Search for the cell housing the specified text and yield its [X, Y] center coordinate. 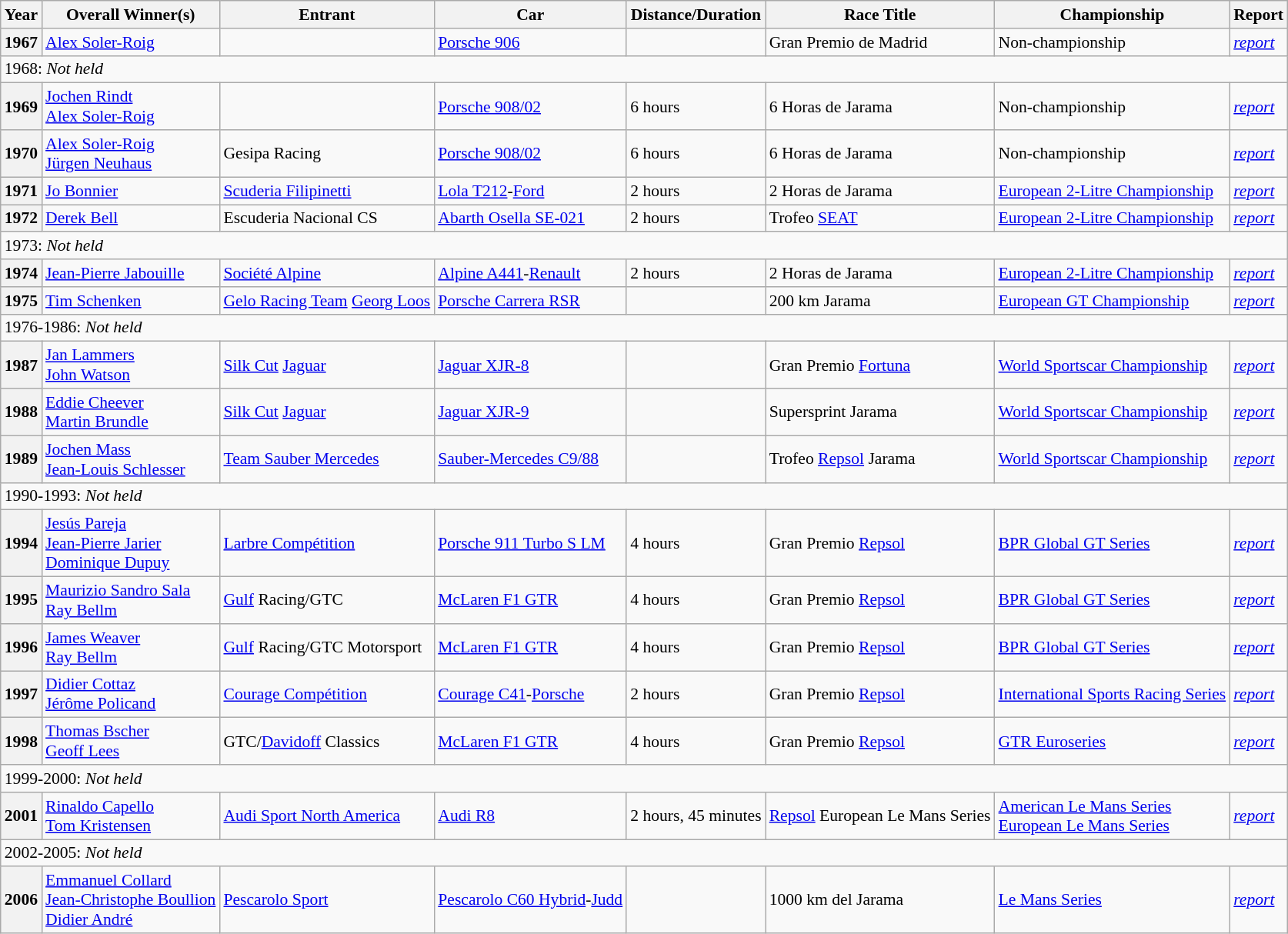
Courage C41-Porsche [530, 694]
Alex Soler-Roig [131, 42]
Supersprint Jarama [880, 412]
1996 [22, 648]
1968: Not held [644, 69]
Pescarolo Sport [326, 900]
1987 [22, 365]
1988 [22, 412]
Jochen Rindt Alex Soler-Roig [131, 106]
Alex Soler-Roig Jürgen Neuhaus [131, 154]
1972 [22, 218]
1975 [22, 301]
Year [22, 15]
Jaguar XJR-8 [530, 365]
Gran Premio de Madrid [880, 42]
1997 [22, 694]
GTC/Davidoff Classics [326, 742]
Jaguar XJR-9 [530, 412]
1995 [22, 600]
2001 [22, 816]
Audi R8 [530, 816]
Gelo Racing Team Georg Loos [326, 301]
Report [1259, 15]
2 hours, 45 minutes [696, 816]
Race Title [880, 15]
1971 [22, 191]
Rinaldo Capello Tom Kristensen [131, 816]
1970 [22, 154]
2006 [22, 900]
1974 [22, 273]
Derek Bell [131, 218]
Tim Schenken [131, 301]
1969 [22, 106]
Abarth Osella SE-021 [530, 218]
Repsol European Le Mans Series [880, 816]
Porsche Carrera RSR [530, 301]
GTR Euroseries [1113, 742]
Courage Compétition [326, 694]
Trofeo SEAT [880, 218]
2002-2005: Not held [644, 853]
Thomas Bscher Geoff Lees [131, 742]
1973: Not held [644, 246]
Porsche 906 [530, 42]
1999-2000: Not held [644, 779]
1990-1993: Not held [644, 496]
Emmanuel Collard Jean-Christophe Boullion Didier André [131, 900]
Scuderia Filipinetti [326, 191]
200 km Jarama [880, 301]
Maurizio Sandro Sala Ray Bellm [131, 600]
1000 km del Jarama [880, 900]
Entrant [326, 15]
Larbre Compétition [326, 543]
European GT Championship [1113, 301]
Escuderia Nacional CS [326, 218]
Car [530, 15]
Team Sauber Mercedes [326, 459]
Trofeo Repsol Jarama [880, 459]
Gulf Racing/GTC Motorsport [326, 648]
Alpine A441-Renault [530, 273]
Eddie Cheever Martin Brundle [131, 412]
1994 [22, 543]
Jochen Mass Jean-Louis Schlesser [131, 459]
Gulf Racing/GTC [326, 600]
Gesipa Racing [326, 154]
Lola T212-Ford [530, 191]
Jan Lammers John Watson [131, 365]
Audi Sport North America [326, 816]
Gran Premio Fortuna [880, 365]
Porsche 911 Turbo S LM [530, 543]
International Sports Racing Series [1113, 694]
Jo Bonnier [131, 191]
Le Mans Series [1113, 900]
Société Alpine [326, 273]
Distance/Duration [696, 15]
James Weaver Ray Bellm [131, 648]
Championship [1113, 15]
Jean-Pierre Jabouille [131, 273]
1989 [22, 459]
Sauber-Mercedes C9/88 [530, 459]
1976-1986: Not held [644, 328]
Didier Cottaz Jérôme Policand [131, 694]
American Le Mans SeriesEuropean Le Mans Series [1113, 816]
Jesús Pareja Jean-Pierre Jarier Dominique Dupuy [131, 543]
1998 [22, 742]
1967 [22, 42]
Pescarolo C60 Hybrid-Judd [530, 900]
Overall Winner(s) [131, 15]
